Return [X, Y] of the center of cell containing provided text 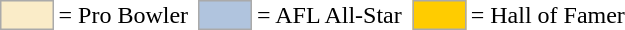
= Pro Bowler [124, 15]
= AFL All-Star [330, 15]
